For the text-containing cell, return its midpoint in [X, Y] coordinate format. 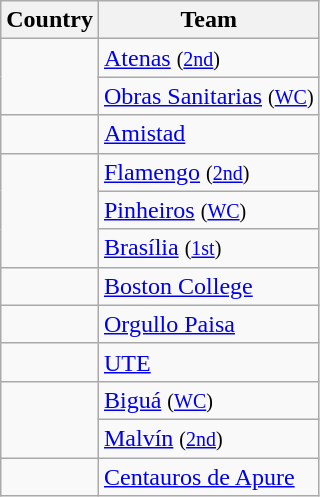
Amistad [208, 134]
Orgullo Paisa [208, 324]
Biguá (WC) [208, 400]
Pinheiros (WC) [208, 210]
Country [50, 20]
Boston College [208, 286]
Atenas (2nd) [208, 58]
Team [208, 20]
Centauros de Apure [208, 477]
Brasília (1st) [208, 248]
UTE [208, 362]
Obras Sanitarias (WC) [208, 96]
Flamengo (2nd) [208, 172]
Malvín (2nd) [208, 438]
